Find where the given text appears and provide that cell's center as (x, y) coordinate. 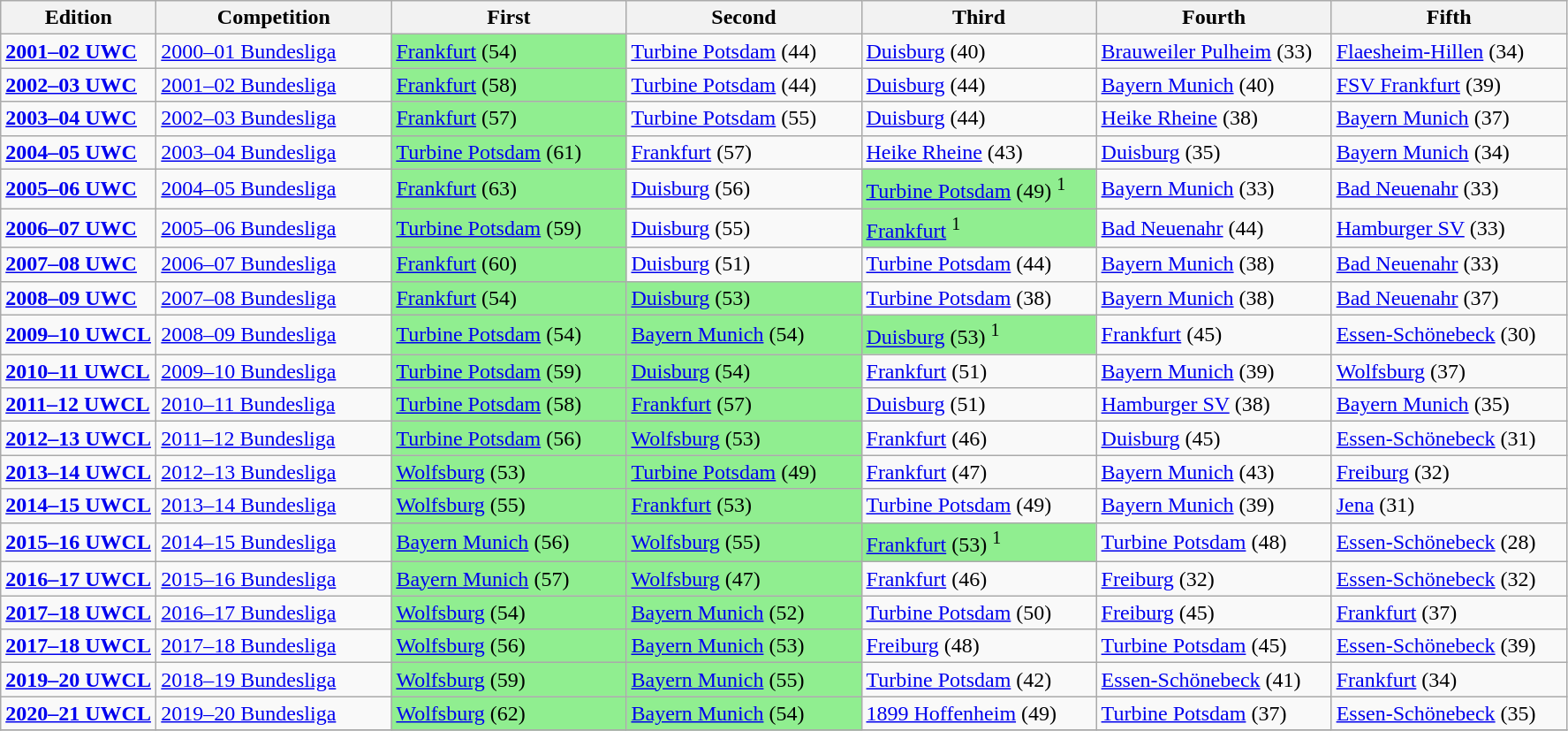
Frankfurt (45) (1214, 334)
2006–07 UWC (79, 228)
Wolfsburg (56) (509, 646)
Bayern Munich (35) (1449, 405)
2000–01 Bundesliga (274, 51)
Edition (79, 18)
2011–12 UWCL (79, 405)
Essen-Schönebeck (32) (1449, 579)
Bayern Munich (40) (1214, 85)
2004–05 UWC (79, 152)
2014–15 Bundesliga (274, 543)
2005–06 Bundesliga (274, 228)
Third (979, 18)
Bayern Munich (43) (1214, 472)
Duisburg (53) 1 (979, 334)
2018–19 Bundesliga (274, 680)
2003–04 Bundesliga (274, 152)
2008–09 UWC (79, 298)
Frankfurt (51) (979, 371)
Frankfurt (60) (509, 264)
Bayern Munich (56) (509, 543)
2010–11 UWCL (79, 371)
2001–02 Bundesliga (274, 85)
Wolfsburg (59) (509, 680)
Heike Rheine (43) (979, 152)
2003–04 UWC (79, 118)
Bayern Munich (52) (744, 613)
Turbine Potsdam (56) (509, 438)
1899 Hoffenheim (49) (979, 713)
2010–11 Bundesliga (274, 405)
FSV Frankfurt (39) (1449, 85)
2013–14 Bundesliga (274, 506)
Frankfurt (63) (509, 189)
2008–09 Bundesliga (274, 334)
2015–16 Bundesliga (274, 579)
Hamburger SV (38) (1214, 405)
Turbine Potsdam (45) (1214, 646)
2012–13 UWCL (79, 438)
Turbine Potsdam (58) (509, 405)
Turbine Potsdam (49) 1 (979, 189)
2012–13 Bundesliga (274, 472)
Wolfsburg (37) (1449, 371)
Bad Neuenahr (44) (1214, 228)
Duisburg (55) (744, 228)
2009–10 UWCL (79, 334)
Brauweiler Pulheim (33) (1214, 51)
2014–15 UWCL (79, 506)
2002–03 Bundesliga (274, 118)
Freiburg (48) (979, 646)
Duisburg (35) (1214, 152)
Essen-Schönebeck (39) (1449, 646)
Bad Neuenahr (37) (1449, 298)
2019–20 Bundesliga (274, 713)
Wolfsburg (62) (509, 713)
2019–20 UWCL (79, 680)
Frankfurt 1 (979, 228)
Turbine Potsdam (38) (979, 298)
Essen-Schönebeck (28) (1449, 543)
Bayern Munich (55) (744, 680)
Competition (274, 18)
Flaesheim-Hillen (34) (1449, 51)
Bayern Munich (37) (1449, 118)
2002–03 UWC (79, 85)
Bayern Munich (34) (1449, 152)
Turbine Potsdam (54) (509, 334)
Turbine Potsdam (50) (979, 613)
2013–14 UWCL (79, 472)
Turbine Potsdam (42) (979, 680)
Essen-Schönebeck (35) (1449, 713)
2011–12 Bundesliga (274, 438)
2005–06 UWC (79, 189)
Bayern Munich (53) (744, 646)
Jena (31) (1449, 506)
Essen-Schönebeck (31) (1449, 438)
2016–17 UWCL (79, 579)
Duisburg (54) (744, 371)
Turbine Potsdam (48) (1214, 543)
Heike Rheine (38) (1214, 118)
Essen-Schönebeck (41) (1214, 680)
Turbine Potsdam (55) (744, 118)
2007–08 Bundesliga (274, 298)
Frankfurt (53) (744, 506)
2017–18 Bundesliga (274, 646)
Wolfsburg (54) (509, 613)
Freiburg (45) (1214, 613)
2004–05 Bundesliga (274, 189)
2020–21 UWCL (79, 713)
Bayern Munich (57) (509, 579)
2016–17 Bundesliga (274, 613)
Frankfurt (47) (979, 472)
Duisburg (45) (1214, 438)
Turbine Potsdam (37) (1214, 713)
Frankfurt (58) (509, 85)
Hamburger SV (33) (1449, 228)
Fourth (1214, 18)
Duisburg (40) (979, 51)
Duisburg (56) (744, 189)
2009–10 Bundesliga (274, 371)
Essen-Schönebeck (30) (1449, 334)
2015–16 UWCL (79, 543)
Frankfurt (37) (1449, 613)
Second (744, 18)
Bayern Munich (33) (1214, 189)
Fifth (1449, 18)
2006–07 Bundesliga (274, 264)
Wolfsburg (47) (744, 579)
2007–08 UWC (79, 264)
2001–02 UWC (79, 51)
First (509, 18)
Frankfurt (53) 1 (979, 543)
Duisburg (53) (744, 298)
Turbine Potsdam (61) (509, 152)
Frankfurt (34) (1449, 680)
